Search for the cell housing the specified text and yield its [X, Y] center coordinate. 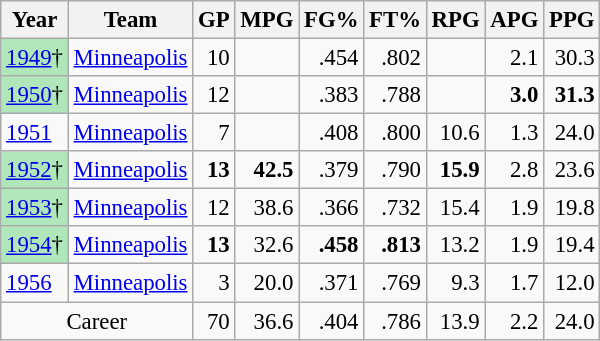
.786 [396, 321]
1951 [35, 133]
.802 [396, 58]
FT% [396, 20]
12.0 [572, 283]
.800 [396, 133]
.813 [396, 245]
1953† [35, 208]
RPG [456, 20]
20.0 [267, 283]
7 [214, 133]
PPG [572, 20]
42.5 [267, 170]
APG [514, 20]
Career [97, 321]
3.0 [514, 95]
.732 [396, 208]
15.9 [456, 170]
19.8 [572, 208]
FG% [332, 20]
1950† [35, 95]
23.6 [572, 170]
19.4 [572, 245]
2.2 [514, 321]
1954† [35, 245]
1.7 [514, 283]
13.2 [456, 245]
.383 [332, 95]
9.3 [456, 283]
.371 [332, 283]
15.4 [456, 208]
.408 [332, 133]
1952† [35, 170]
10 [214, 58]
36.6 [267, 321]
.788 [396, 95]
30.3 [572, 58]
32.6 [267, 245]
.458 [332, 245]
2.1 [514, 58]
13.9 [456, 321]
.366 [332, 208]
.404 [332, 321]
2.8 [514, 170]
.790 [396, 170]
GP [214, 20]
10.6 [456, 133]
MPG [267, 20]
Team [130, 20]
70 [214, 321]
.379 [332, 170]
31.3 [572, 95]
38.6 [267, 208]
.769 [396, 283]
.454 [332, 58]
1.3 [514, 133]
3 [214, 283]
1949† [35, 58]
Year [35, 20]
1956 [35, 283]
